Extract the [x, y] coordinate from the center of the cell holding the provided text.  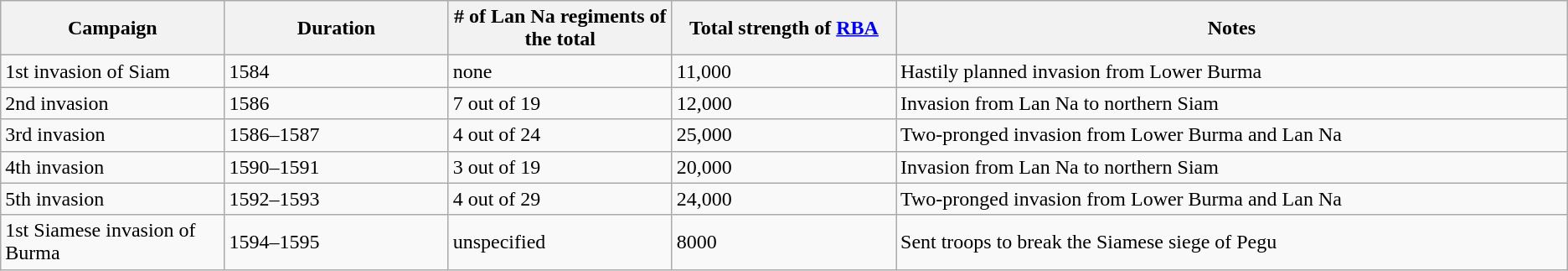
4 out of 29 [560, 199]
3rd invasion [112, 135]
3 out of 19 [560, 167]
1594–1595 [337, 242]
2nd invasion [112, 103]
1586–1587 [337, 135]
25,000 [784, 135]
8000 [784, 242]
20,000 [784, 167]
Duration [337, 29]
24,000 [784, 199]
Sent troops to break the Siamese siege of Pegu [1232, 242]
12,000 [784, 103]
Campaign [112, 29]
11,000 [784, 71]
7 out of 19 [560, 103]
4 out of 24 [560, 135]
1586 [337, 103]
Total strength of RBA [784, 29]
4th invasion [112, 167]
5th invasion [112, 199]
1592–1593 [337, 199]
1584 [337, 71]
1st Siamese invasion of Burma [112, 242]
unspecified [560, 242]
Notes [1232, 29]
1590–1591 [337, 167]
none [560, 71]
1st invasion of Siam [112, 71]
Hastily planned invasion from Lower Burma [1232, 71]
# of Lan Na regiments of the total [560, 29]
